From the cell containing the given text, extract its center point as [X, Y] coordinate. 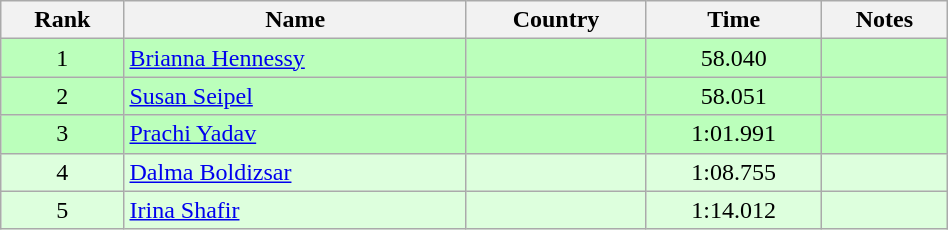
5 [62, 210]
Brianna Hennessy [295, 58]
Notes [885, 20]
1 [62, 58]
Rank [62, 20]
58.040 [734, 58]
1:14.012 [734, 210]
Time [734, 20]
Susan Seipel [295, 96]
4 [62, 172]
Irina Shafir [295, 210]
1:01.991 [734, 134]
Dalma Boldizsar [295, 172]
58.051 [734, 96]
1:08.755 [734, 172]
3 [62, 134]
Country [556, 20]
Prachi Yadav [295, 134]
2 [62, 96]
Name [295, 20]
